Scan for the cell matching the given text and deliver its (x, y) coordinate at center. 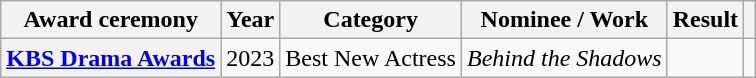
Award ceremony (111, 20)
Nominee / Work (564, 20)
Best New Actress (371, 58)
KBS Drama Awards (111, 58)
Result (705, 20)
Year (250, 20)
2023 (250, 58)
Category (371, 20)
Behind the Shadows (564, 58)
